Locate the cell with the specified text and output its (x, y) center coordinate. 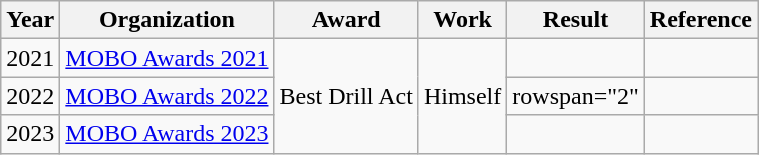
Organization (167, 20)
Result (576, 20)
MOBO Awards 2021 (167, 58)
Year (30, 20)
MOBO Awards 2022 (167, 96)
Best Drill Act (346, 96)
Award (346, 20)
Reference (700, 20)
MOBO Awards 2023 (167, 134)
2021 (30, 58)
Himself (462, 96)
Work (462, 20)
2023 (30, 134)
rowspan="2" (576, 96)
2022 (30, 96)
